Identify which cell holds the provided text, then report its [X, Y] central coordinate. 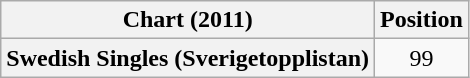
Position [422, 20]
99 [422, 58]
Chart (2011) [188, 20]
Swedish Singles (Sverigetopplistan) [188, 58]
